Find where the given text appears and provide that cell's center as [X, Y] coordinate. 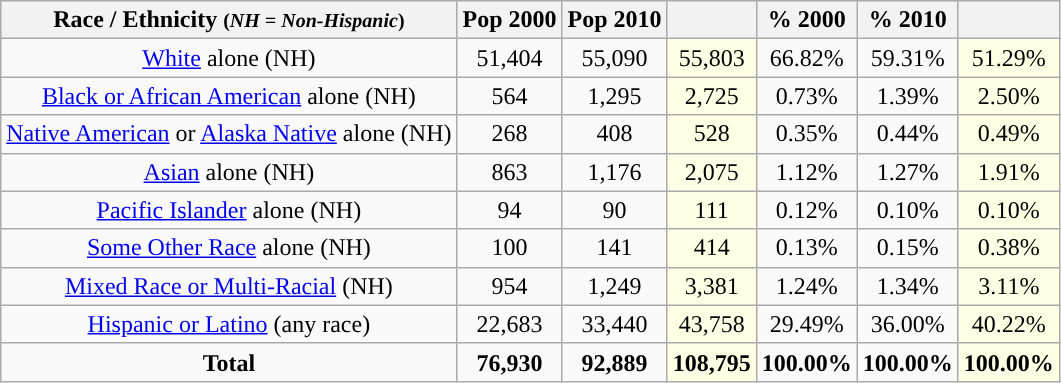
Pop 2010 [614, 20]
51.29% [1008, 58]
Mixed Race or Multi-Racial (NH) [229, 286]
55,803 [712, 58]
% 2000 [806, 20]
100 [510, 248]
863 [510, 172]
Hispanic or Latino (any race) [229, 324]
414 [712, 248]
2.50% [1008, 96]
0.12% [806, 210]
3.11% [1008, 286]
Pop 2000 [510, 20]
22,683 [510, 324]
2,075 [712, 172]
Race / Ethnicity (NH = Non-Hispanic) [229, 20]
29.49% [806, 324]
Black or African American alone (NH) [229, 96]
564 [510, 96]
White alone (NH) [229, 58]
33,440 [614, 324]
92,889 [614, 362]
76,930 [510, 362]
0.49% [1008, 134]
90 [614, 210]
954 [510, 286]
36.00% [908, 324]
141 [614, 248]
1.39% [908, 96]
0.15% [908, 248]
1.91% [1008, 172]
111 [712, 210]
528 [712, 134]
Pacific Islander alone (NH) [229, 210]
Total [229, 362]
108,795 [712, 362]
% 2010 [908, 20]
43,758 [712, 324]
1.27% [908, 172]
51,404 [510, 58]
0.35% [806, 134]
59.31% [908, 58]
1,249 [614, 286]
1.34% [908, 286]
0.38% [1008, 248]
2,725 [712, 96]
Some Other Race alone (NH) [229, 248]
268 [510, 134]
0.44% [908, 134]
0.13% [806, 248]
408 [614, 134]
1,176 [614, 172]
1,295 [614, 96]
94 [510, 210]
Asian alone (NH) [229, 172]
66.82% [806, 58]
Native American or Alaska Native alone (NH) [229, 134]
1.24% [806, 286]
3,381 [712, 286]
1.12% [806, 172]
0.73% [806, 96]
40.22% [1008, 324]
55,090 [614, 58]
